Output the (X, Y) coordinate of the center of the cell containing the given text.  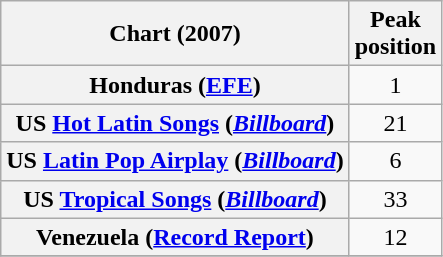
US Tropical Songs (Billboard) (175, 199)
US Hot Latin Songs (Billboard) (175, 123)
US Latin Pop Airplay (Billboard) (175, 161)
12 (395, 237)
33 (395, 199)
21 (395, 123)
6 (395, 161)
Chart (2007) (175, 34)
1 (395, 85)
Venezuela (Record Report) (175, 237)
Honduras (EFE) (175, 85)
Peakposition (395, 34)
